Return (X, Y) of the center of cell containing provided text 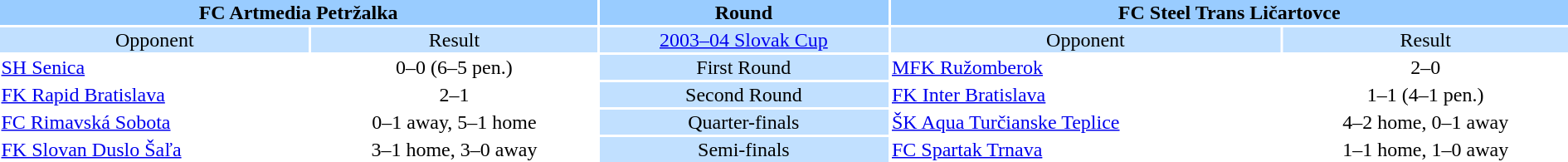
2003–04 Slovak Cup (743, 40)
FC Artmedia Petržalka (299, 12)
1–1 home, 1–0 away (1425, 150)
Second Round (743, 95)
1–1 (4–1 pen.) (1425, 95)
ŠK Aqua Turčianske Teplice (1085, 122)
SH Senica (154, 67)
FK Rapid Bratislava (154, 95)
2–1 (455, 95)
FK Slovan Duslo Šaľa (154, 150)
Quarter-finals (743, 122)
FK Inter Bratislava (1085, 95)
3–1 home, 3–0 away (455, 150)
0–1 away, 5–1 home (455, 122)
FC Spartak Trnava (1085, 150)
2–0 (1425, 67)
Round (743, 12)
4–2 home, 0–1 away (1425, 122)
MFK Ružomberok (1085, 67)
FC Steel Trans Ličartovce (1230, 12)
0–0 (6–5 pen.) (455, 67)
Semi-finals (743, 150)
First Round (743, 67)
FC Rimavská Sobota (154, 122)
